Detect which cell encompasses the target text, then output its (x, y) center coordinate. 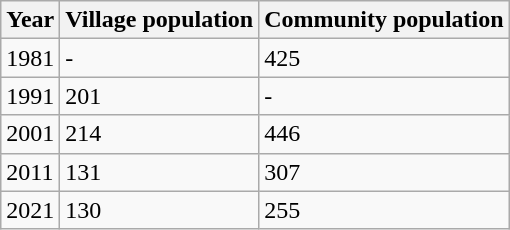
1981 (30, 58)
446 (384, 134)
255 (384, 210)
Year (30, 20)
2011 (30, 172)
201 (160, 96)
2001 (30, 134)
1991 (30, 96)
Community population (384, 20)
307 (384, 172)
2021 (30, 210)
425 (384, 58)
131 (160, 172)
Village population (160, 20)
130 (160, 210)
214 (160, 134)
